Capture the cell that displays the provided text and extract its (x, y) central coordinate. 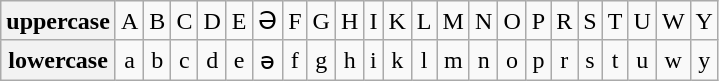
W (673, 21)
B (158, 21)
d (212, 60)
D (212, 21)
t (615, 60)
s (590, 60)
E (239, 21)
i (374, 60)
O (512, 21)
g (321, 60)
h (349, 60)
c (184, 60)
F (295, 21)
lowercase (58, 60)
e (239, 60)
p (538, 60)
ə (268, 60)
G (321, 21)
a (129, 60)
P (538, 21)
T (615, 21)
Y (704, 21)
S (590, 21)
o (512, 60)
n (483, 60)
l (424, 60)
y (704, 60)
m (453, 60)
w (673, 60)
Ə (268, 21)
C (184, 21)
K (397, 21)
uppercase (58, 21)
R (564, 21)
f (295, 60)
A (129, 21)
k (397, 60)
L (424, 21)
r (564, 60)
M (453, 21)
b (158, 60)
N (483, 21)
H (349, 21)
I (374, 21)
u (642, 60)
U (642, 21)
